Pinpoint the cell where the given text exists, returning its [x, y] midpoint coordinate. 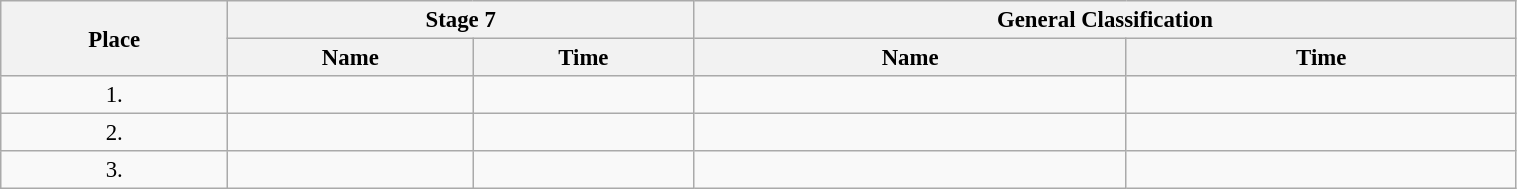
3. [114, 170]
Stage 7 [461, 20]
1. [114, 95]
General Classification [1105, 20]
Place [114, 38]
2. [114, 133]
